Extract the [x, y] coordinate from the center of the cell holding the provided text.  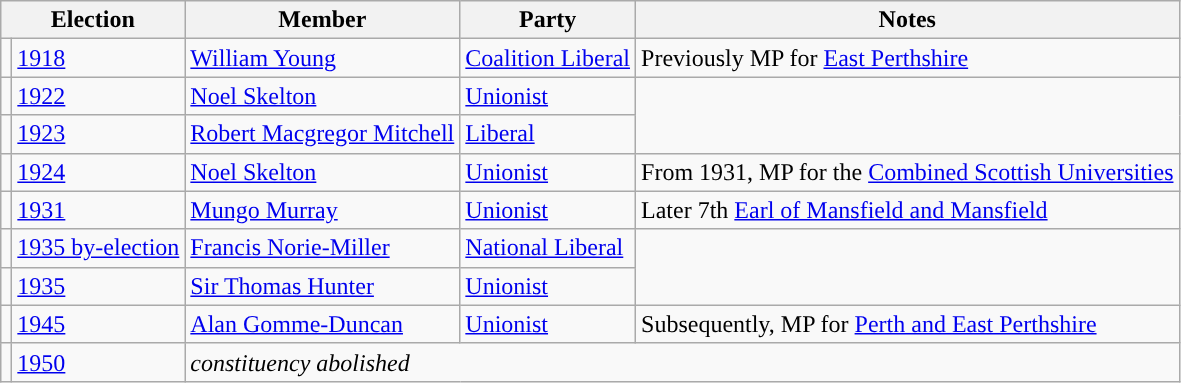
Robert Macgregor Mitchell [322, 134]
Mungo Murray [322, 210]
Alan Gomme-Duncan [322, 324]
1918 [98, 58]
Election [93, 20]
William Young [322, 58]
1945 [98, 324]
Coalition Liberal [548, 58]
Notes [908, 20]
1950 [98, 362]
1935 by-election [98, 248]
Previously MP for East Perthshire [908, 58]
From 1931, MP for the Combined Scottish Universities [908, 172]
Member [322, 20]
Sir Thomas Hunter [322, 286]
Later 7th Earl of Mansfield and Mansfield [908, 210]
1922 [98, 96]
Party [548, 20]
constituency abolished [682, 362]
1924 [98, 172]
1931 [98, 210]
Subsequently, MP for Perth and East Perthshire [908, 324]
Francis Norie-Miller [322, 248]
Liberal [548, 134]
National Liberal [548, 248]
1935 [98, 286]
1923 [98, 134]
